For the text-containing cell, return its midpoint in (x, y) coordinate format. 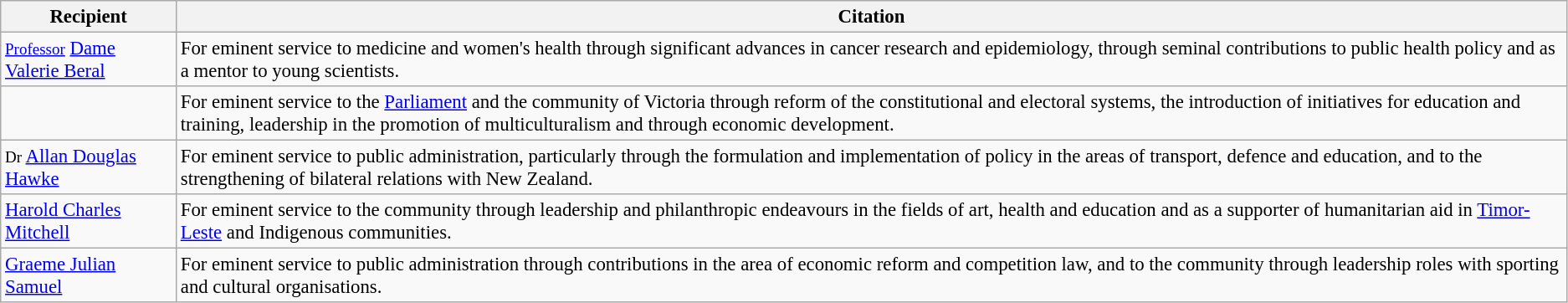
Graeme Julian Samuel (89, 276)
Professor Dame Valerie Beral (89, 60)
Citation (871, 17)
Recipient (89, 17)
Dr Allan Douglas Hawke (89, 167)
Harold Charles Mitchell (89, 221)
